Output the (X, Y) coordinate of the center of the cell containing the given text.  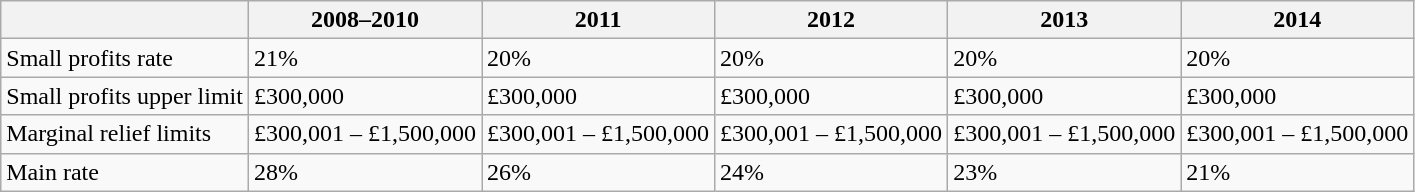
23% (1064, 172)
28% (364, 172)
26% (598, 172)
2014 (1298, 20)
Marginal relief limits (125, 134)
2011 (598, 20)
Small profits upper limit (125, 96)
2008–2010 (364, 20)
Main rate (125, 172)
2013 (1064, 20)
Small profits rate (125, 58)
24% (832, 172)
2012 (832, 20)
